Pinpoint the cell where the given text exists, returning its [x, y] midpoint coordinate. 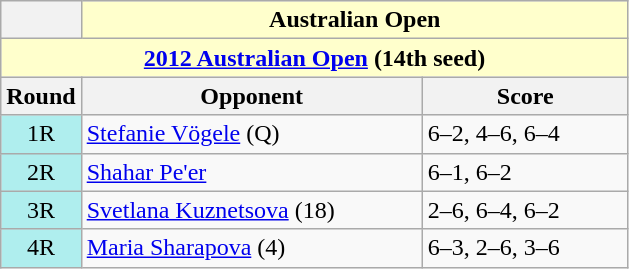
Opponent [252, 96]
2012 Australian Open (14th seed) [315, 58]
Australian Open [354, 20]
2R [41, 172]
Stefanie Vögele (Q) [252, 134]
6–3, 2–6, 3–6 [525, 248]
6–1, 6–2 [525, 172]
Svetlana Kuznetsova (18) [252, 210]
Score [525, 96]
2–6, 6–4, 6–2 [525, 210]
1R [41, 134]
3R [41, 210]
4R [41, 248]
6–2, 4–6, 6–4 [525, 134]
Maria Sharapova (4) [252, 248]
Round [41, 96]
Shahar Pe'er [252, 172]
